Capture the cell that displays the provided text and extract its [x, y] central coordinate. 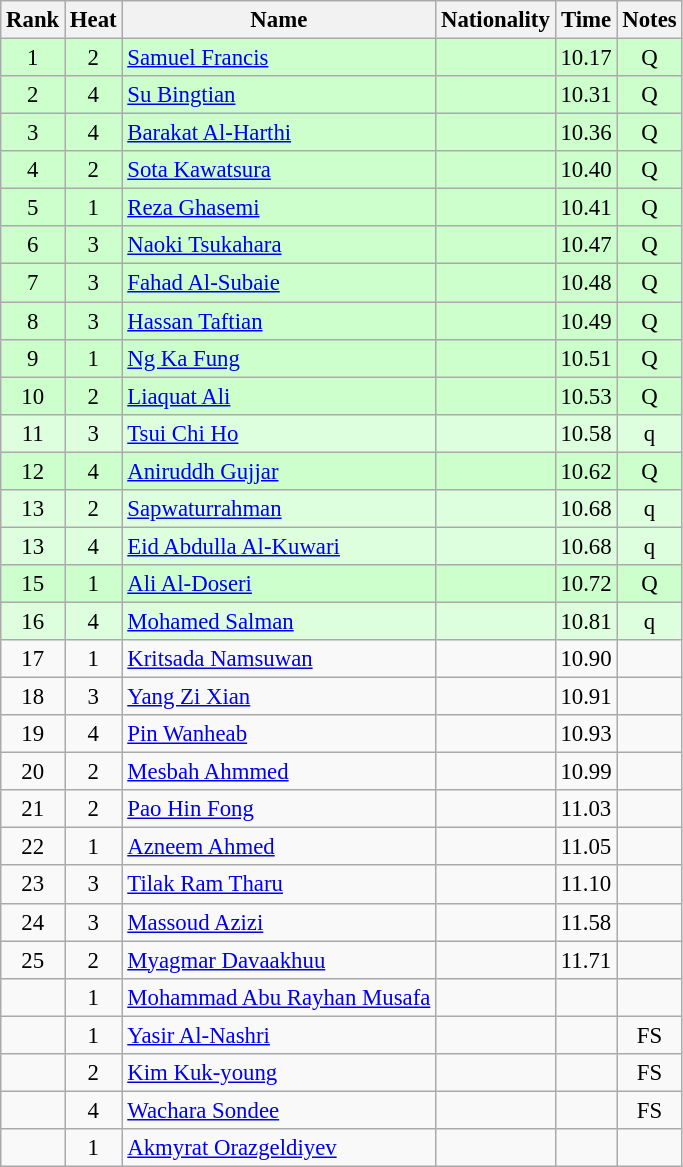
10.17 [586, 58]
Time [586, 20]
11.10 [586, 885]
Hassan Taftian [279, 321]
12 [33, 471]
Aniruddh Gujjar [279, 471]
Akmyrat Orazgeldiyev [279, 1148]
10.90 [586, 659]
Sapwaturrahman [279, 509]
10.93 [586, 734]
Liaquat Ali [279, 396]
10.53 [586, 396]
10 [33, 396]
Tsui Chi Ho [279, 433]
Ali Al-Doseri [279, 584]
Nationality [496, 20]
10.36 [586, 133]
17 [33, 659]
11 [33, 433]
10.62 [586, 471]
Myagmar Davaakhuu [279, 960]
11.03 [586, 809]
10.31 [586, 95]
15 [33, 584]
7 [33, 283]
Kritsada Namsuwan [279, 659]
11.71 [586, 960]
Yasir Al-Nashri [279, 1035]
Naoki Tsukahara [279, 245]
Reza Ghasemi [279, 208]
10.41 [586, 208]
Mesbah Ahmmed [279, 772]
Notes [650, 20]
25 [33, 960]
23 [33, 885]
Samuel Francis [279, 58]
10.58 [586, 433]
10.72 [586, 584]
Heat [94, 20]
10.99 [586, 772]
19 [33, 734]
8 [33, 321]
Name [279, 20]
Azneem Ahmed [279, 847]
10.51 [586, 358]
16 [33, 621]
5 [33, 208]
10.49 [586, 321]
11.05 [586, 847]
Yang Zi Xian [279, 697]
9 [33, 358]
Pin Wanheab [279, 734]
Rank [33, 20]
Tilak Ram Tharu [279, 885]
Mohamed Salman [279, 621]
Wachara Sondee [279, 1110]
Kim Kuk-young [279, 1073]
Ng Ka Fung [279, 358]
10.47 [586, 245]
22 [33, 847]
Massoud Azizi [279, 922]
Fahad Al-Subaie [279, 283]
21 [33, 809]
20 [33, 772]
24 [33, 922]
Su Bingtian [279, 95]
Sota Kawatsura [279, 170]
10.48 [586, 283]
Pao Hin Fong [279, 809]
Mohammad Abu Rayhan Musafa [279, 997]
6 [33, 245]
Barakat Al-Harthi [279, 133]
18 [33, 697]
11.58 [586, 922]
10.81 [586, 621]
10.91 [586, 697]
Eid Abdulla Al-Kuwari [279, 546]
10.40 [586, 170]
